Determine the (x, y) coordinate at the center of the cell enclosing the given text.  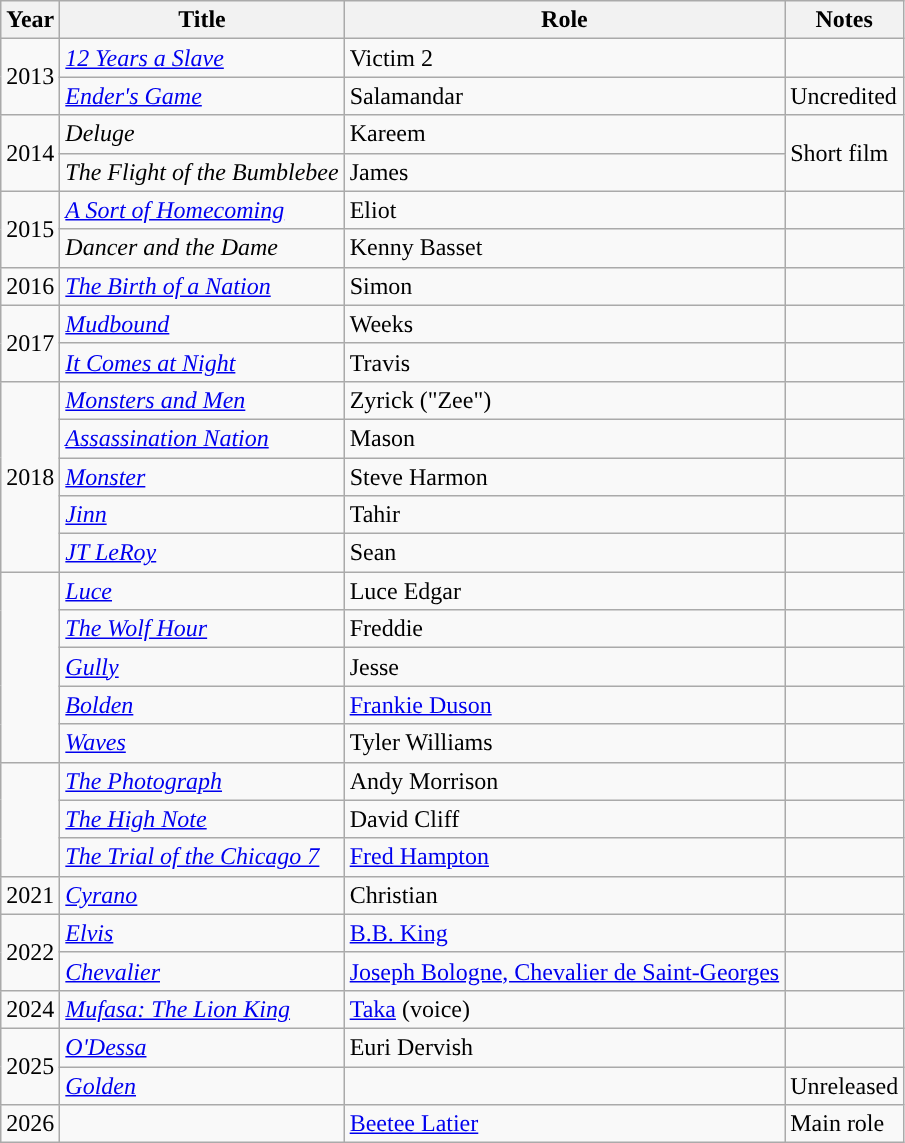
Salamandar (564, 96)
2016 (30, 286)
2018 (30, 476)
2015 (30, 229)
Ender's Game (202, 96)
Assassination Nation (202, 438)
The Trial of the Chicago 7 (202, 857)
2021 (30, 895)
Weeks (564, 324)
Frankie Duson (564, 705)
Uncredited (844, 96)
Freddie (564, 629)
Cyrano (202, 895)
Title (202, 20)
Christian (564, 895)
The High Note (202, 819)
Main role (844, 1124)
12 Years a Slave (202, 58)
Joseph Bologne, Chevalier de Saint-Georges (564, 971)
Eliot (564, 210)
Gully (202, 667)
The Birth of a Nation (202, 286)
The Wolf Hour (202, 629)
Beetee Latier (564, 1124)
Mudbound (202, 324)
A Sort of Homecoming (202, 210)
B.B. King (564, 933)
Year (30, 20)
Sean (564, 553)
Short film (844, 153)
Deluge (202, 134)
Tahir (564, 515)
2017 (30, 343)
Waves (202, 743)
Dancer and the Dame (202, 248)
2026 (30, 1124)
Fred Hampton (564, 857)
Luce Edgar (564, 591)
Monsters and Men (202, 400)
JT LeRoy (202, 553)
Role (564, 20)
David Cliff (564, 819)
2022 (30, 952)
It Comes at Night (202, 362)
Golden (202, 1085)
Euri Dervish (564, 1047)
Elvis (202, 933)
Jinn (202, 515)
Victim 2 (564, 58)
Tyler Williams (564, 743)
2025 (30, 1066)
Jesse (564, 667)
Mason (564, 438)
2013 (30, 77)
Chevalier (202, 971)
Steve Harmon (564, 477)
2024 (30, 1009)
Monster (202, 477)
Zyrick ("Zee") (564, 400)
Luce (202, 591)
Unreleased (844, 1085)
James (564, 172)
Taka (voice) (564, 1009)
The Photograph (202, 781)
Kenny Basset (564, 248)
Simon (564, 286)
Bolden (202, 705)
Notes (844, 20)
The Flight of the Bumblebee (202, 172)
Travis (564, 362)
Andy Morrison (564, 781)
O'Dessa (202, 1047)
Mufasa: The Lion King (202, 1009)
Kareem (564, 134)
2014 (30, 153)
